Detect which cell encompasses the target text, then output its [x, y] center coordinate. 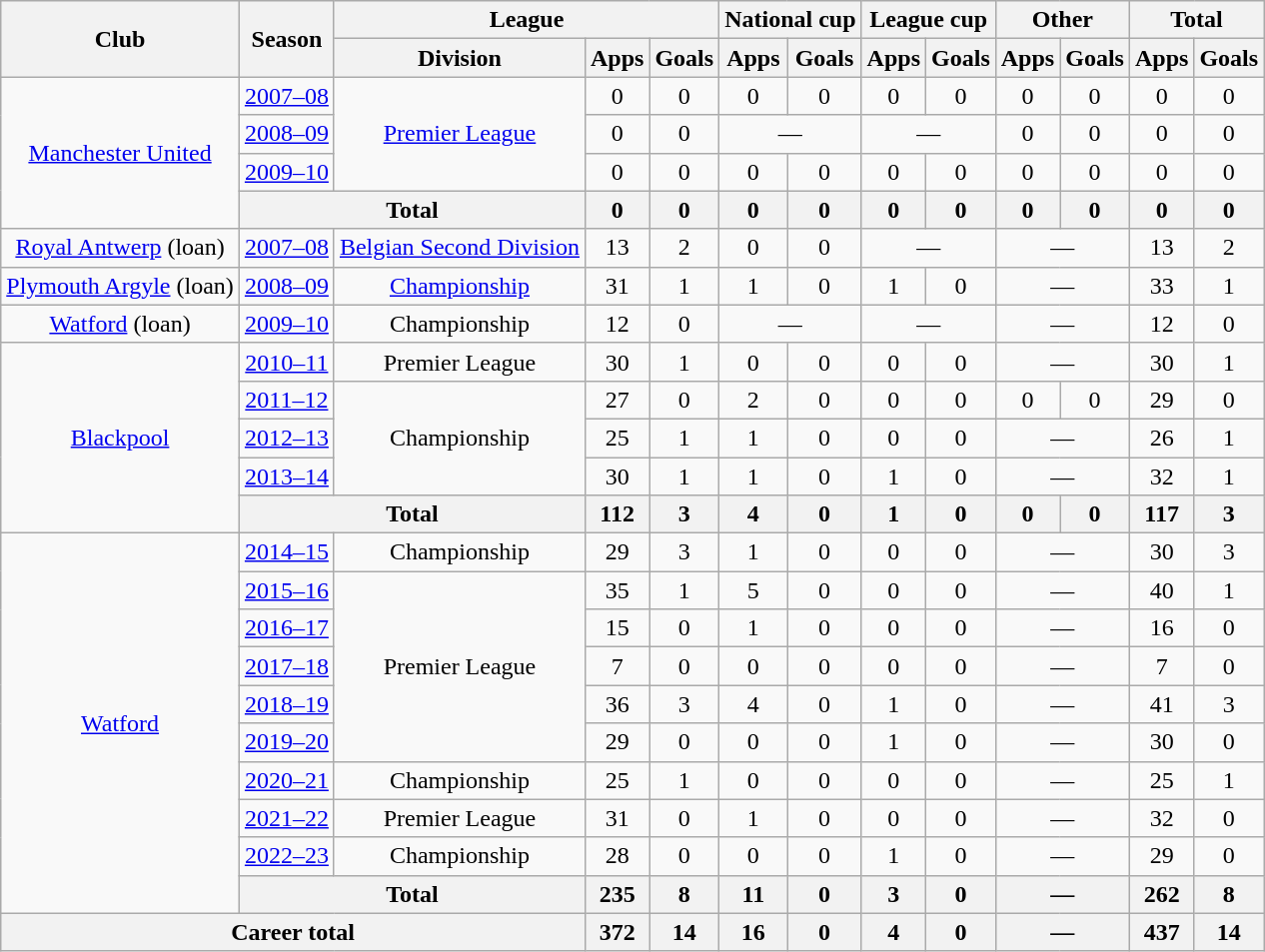
2018–19 [286, 704]
26 [1161, 438]
Manchester United [120, 153]
Royal Antwerp (loan) [120, 248]
Division [460, 58]
437 [1161, 932]
Club [120, 39]
2014–15 [286, 552]
2020–21 [286, 780]
2013–14 [286, 476]
112 [617, 514]
2012–13 [286, 438]
27 [617, 400]
Watford [120, 723]
Other [1062, 20]
28 [617, 856]
11 [753, 894]
117 [1161, 514]
5 [753, 590]
2011–12 [286, 400]
Season [286, 39]
372 [617, 932]
2016–17 [286, 628]
Blackpool [120, 438]
2021–22 [286, 818]
National cup [790, 20]
Watford (loan) [120, 324]
Belgian Second Division [460, 248]
2015–16 [286, 590]
League cup [928, 20]
Career total [294, 932]
33 [1161, 286]
15 [617, 628]
2019–20 [286, 742]
2022–23 [286, 856]
40 [1161, 590]
League [526, 20]
Plymouth Argyle (loan) [120, 286]
2010–11 [286, 362]
262 [1161, 894]
35 [617, 590]
41 [1161, 704]
235 [617, 894]
2017–18 [286, 666]
36 [617, 704]
